Return (X, Y) of the center of cell containing provided text 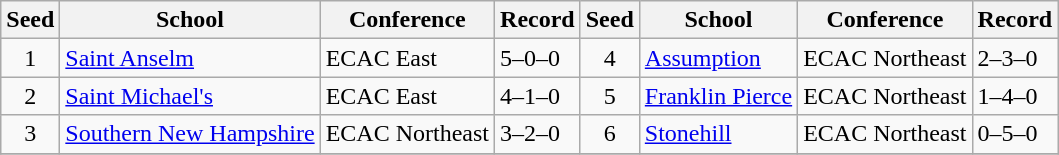
3 (30, 134)
Franklin Pierce (718, 96)
Saint Michael's (190, 96)
1 (30, 58)
Assumption (718, 58)
5–0–0 (538, 58)
Stonehill (718, 134)
6 (610, 134)
Southern New Hampshire (190, 134)
0–5–0 (1015, 134)
4–1–0 (538, 96)
1–4–0 (1015, 96)
2–3–0 (1015, 58)
2 (30, 96)
Saint Anselm (190, 58)
5 (610, 96)
3–2–0 (538, 134)
4 (610, 58)
